Detect which cell encompasses the target text, then output its (x, y) center coordinate. 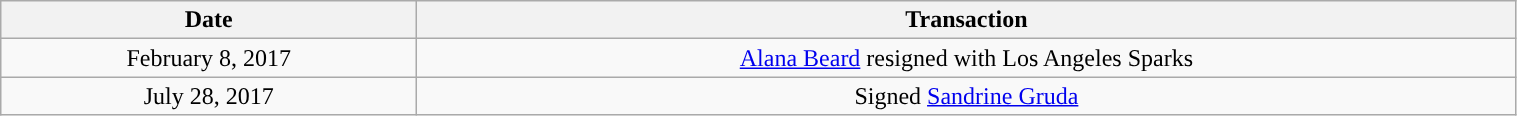
Signed Sandrine Gruda (966, 96)
Date (209, 20)
Transaction (966, 20)
February 8, 2017 (209, 58)
Alana Beard resigned with Los Angeles Sparks (966, 58)
July 28, 2017 (209, 96)
